Locate the cell with the specified text and output its (X, Y) center coordinate. 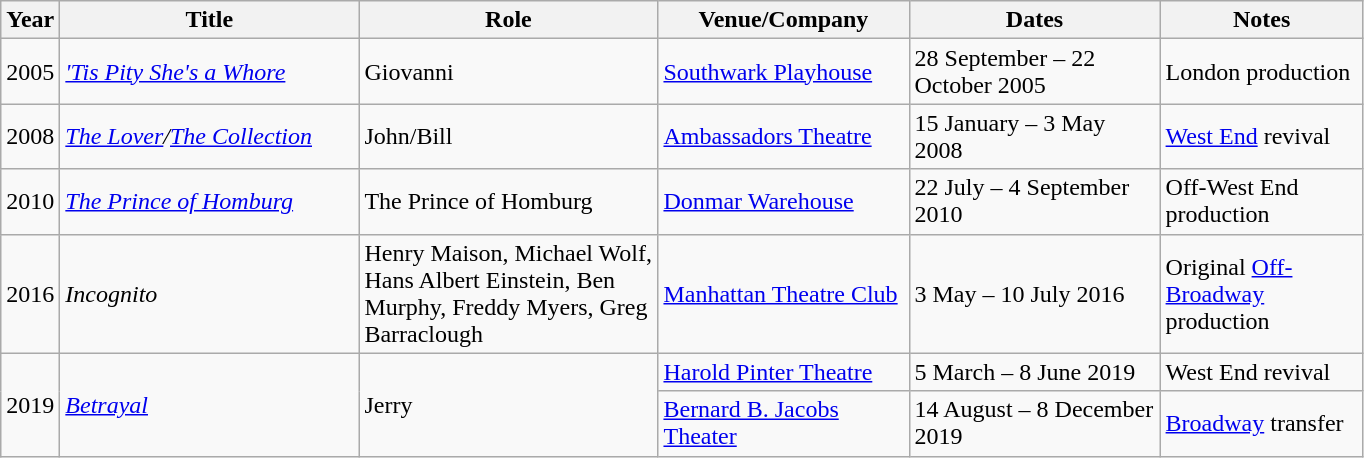
3 May – 10 July 2016 (1034, 294)
Notes (1262, 20)
2019 (30, 404)
Ambassadors Theatre (784, 136)
London production (1262, 72)
22 July – 4 September 2010 (1034, 202)
Giovanni (508, 72)
2016 (30, 294)
Broadway transfer (1262, 424)
2005 (30, 72)
Off-West End production (1262, 202)
Donmar Warehouse (784, 202)
5 March – 8 June 2019 (1034, 372)
15 January – 3 May 2008 (1034, 136)
Betrayal (210, 404)
Dates (1034, 20)
Role (508, 20)
'Tis Pity She's a Whore (210, 72)
The Lover/The Collection (210, 136)
2010 (30, 202)
Harold Pinter Theatre (784, 372)
John/Bill (508, 136)
Bernard B. Jacobs Theater (784, 424)
Incognito (210, 294)
Southwark Playhouse (784, 72)
Original Off-Broadway production (1262, 294)
28 September – 22 October 2005 (1034, 72)
2008 (30, 136)
Jerry (508, 404)
14 August – 8 December 2019 (1034, 424)
Henry Maison, Michael Wolf, Hans Albert Einstein, Ben Murphy, Freddy Myers, Greg Barraclough (508, 294)
Title (210, 20)
Manhattan Theatre Club (784, 294)
Venue/Company (784, 20)
Year (30, 20)
